Search for the cell housing the specified text and yield its (X, Y) center coordinate. 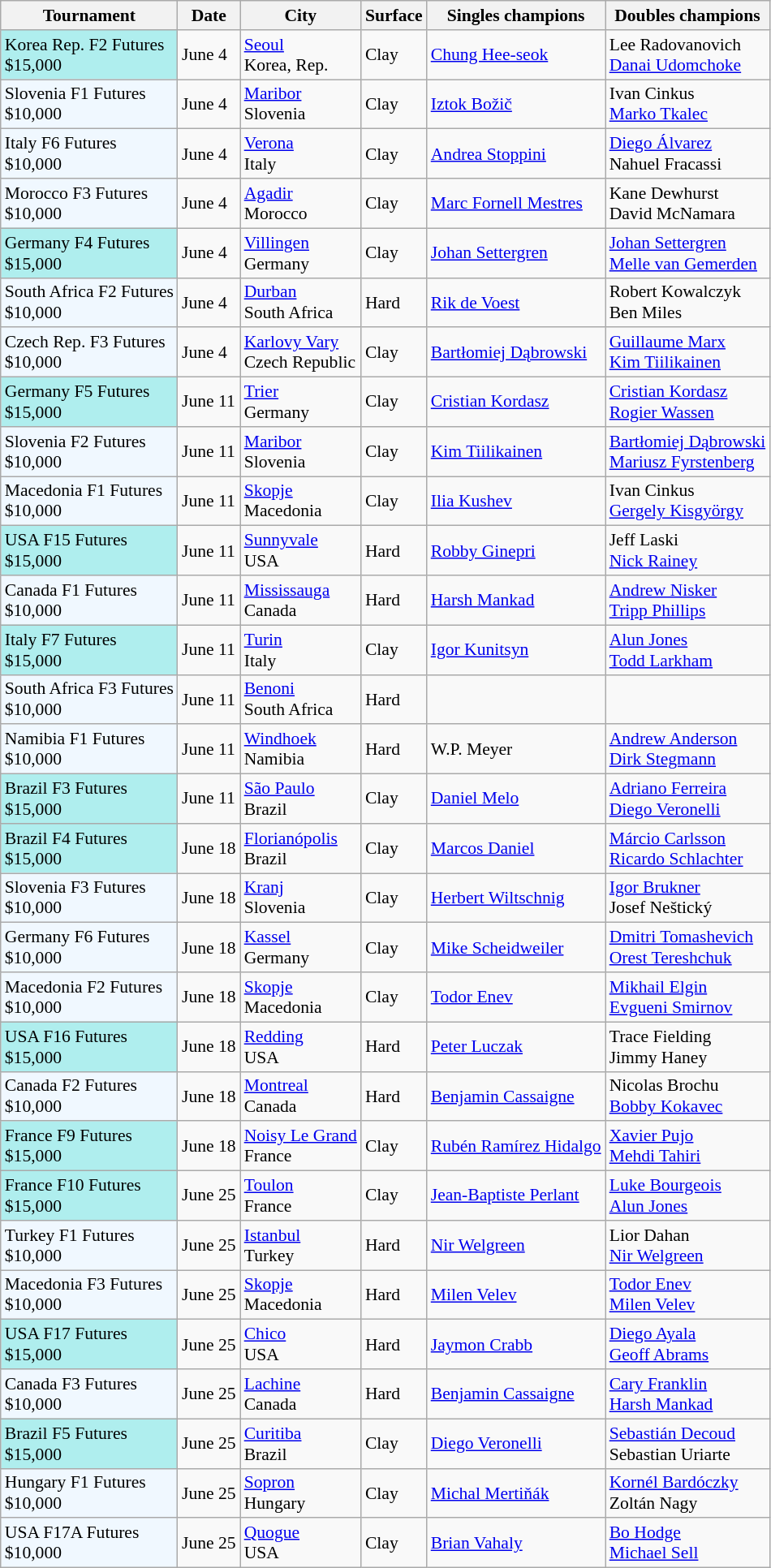
Ivan Cinkus Marko Tkalec (688, 104)
Italy F6 Futures$10,000 (89, 154)
DurbanSouth Africa (300, 302)
Johan Settergren (516, 253)
Morocco F3 Futures$10,000 (89, 203)
Marc Fornell Mestres (516, 203)
South Africa F3 Futures$10,000 (89, 700)
Germany F4 Futures$15,000 (89, 253)
Germany F5 Futures$15,000 (89, 403)
LachineCanada (300, 1394)
Guillaume Marx Kim Tiilikainen (688, 352)
VeronaItaly (300, 154)
Daniel Melo (516, 799)
Jaymon Crabb (516, 1344)
Korea Rep. F2 Futures$15,000 (89, 55)
USA F16 Futures$15,000 (89, 1047)
Diego Álvarez Nahuel Fracassi (688, 154)
Todor Enev Milen Velev (688, 1295)
Johan Settergren Melle van Gemerden (688, 253)
Robby Ginepri (516, 550)
MontrealCanada (300, 1096)
Kim Tiilikainen (516, 451)
Czech Rep. F3 Futures$10,000 (89, 352)
São PauloBrazil (300, 799)
Doubles champions (688, 15)
Brazil F4 Futures$15,000 (89, 849)
Igor Kunitsyn (516, 649)
ToulonFrance (300, 1196)
City (300, 15)
Germany F6 Futures$10,000 (89, 948)
Canada F1 Futures$10,000 (89, 601)
W.P. Meyer (516, 750)
Michal Mertiňák (516, 1493)
Cristian Kordasz Rogier Wassen (688, 403)
Xavier Pujo Mehdi Tahiri (688, 1146)
Bartłomiej Dąbrowski (516, 352)
Lee Radovanovich Danai Udomchoke (688, 55)
France F9 Futures$15,000 (89, 1146)
Robert Kowalczyk Ben Miles (688, 302)
Turkey F1 Futures$10,000 (89, 1245)
SunnyvaleUSA (300, 550)
IstanbulTurkey (300, 1245)
South Africa F2 Futures$10,000 (89, 302)
QuogueUSA (300, 1544)
Brian Vahaly (516, 1544)
FlorianópolisBrazil (300, 849)
Mike Scheidweiler (516, 948)
TrierGermany (300, 403)
Brazil F3 Futures$15,000 (89, 799)
Márcio Carlsson Ricardo Schlachter (688, 849)
Noisy Le GrandFrance (300, 1146)
Luke Bourgeois Alun Jones (688, 1196)
Hungary F1 Futures$10,000 (89, 1493)
Cristian Kordasz (516, 403)
Surface (394, 15)
Iztok Božič (516, 104)
Nicolas Brochu Bobby Kokavec (688, 1096)
Italy F7 Futures$15,000 (89, 649)
BenoniSouth Africa (300, 700)
Ivan Cinkus Gergely Kisgyörgy (688, 502)
Brazil F5 Futures$15,000 (89, 1443)
WindhoekNamibia (300, 750)
Macedonia F3 Futures$10,000 (89, 1295)
KasselGermany (300, 948)
Rik de Voest (516, 302)
Nir Welgreen (516, 1245)
Harsh Mankad (516, 601)
Slovenia F1 Futures$10,000 (89, 104)
Chung Hee-seok (516, 55)
Milen Velev (516, 1295)
SopronHungary (300, 1493)
USA F17A Futures$10,000 (89, 1544)
Diego Ayala Geoff Abrams (688, 1344)
Mikhail Elgin Evgueni Smirnov (688, 997)
Trace Fielding Jimmy Haney (688, 1047)
Bartłomiej Dąbrowski Mariusz Fyrstenberg (688, 451)
AgadirMorocco (300, 203)
ChicoUSA (300, 1344)
Ilia Kushev (516, 502)
Tournament (89, 15)
Jean-Baptiste Perlant (516, 1196)
KranjSlovenia (300, 898)
Karlovy VaryCzech Republic (300, 352)
Slovenia F3 Futures$10,000 (89, 898)
Alun Jones Todd Larkham (688, 649)
USA F17 Futures$15,000 (89, 1344)
Todor Enev (516, 997)
Slovenia F2 Futures$10,000 (89, 451)
Sebastián Decoud Sebastian Uriarte (688, 1443)
Singles champions (516, 15)
Namibia F1 Futures$10,000 (89, 750)
TurinItaly (300, 649)
Peter Luczak (516, 1047)
Canada F2 Futures$10,000 (89, 1096)
Kornél Bardóczky Zoltán Nagy (688, 1493)
Andrew Nisker Tripp Phillips (688, 601)
USA F15 Futures$15,000 (89, 550)
Jeff Laski Nick Rainey (688, 550)
Igor Brukner Josef Neštický (688, 898)
Marcos Daniel (516, 849)
Diego Veronelli (516, 1443)
Macedonia F1 Futures$10,000 (89, 502)
MississaugaCanada (300, 601)
CuritibaBrazil (300, 1443)
Lior Dahan Nir Welgreen (688, 1245)
Andrew Anderson Dirk Stegmann (688, 750)
Cary Franklin Harsh Mankad (688, 1394)
Andrea Stoppini (516, 154)
Herbert Wiltschnig (516, 898)
ReddingUSA (300, 1047)
VillingenGermany (300, 253)
France F10 Futures$15,000 (89, 1196)
Canada F3 Futures$10,000 (89, 1394)
Dmitri Tomashevich Orest Tereshchuk (688, 948)
SeoulKorea, Rep. (300, 55)
Bo Hodge Michael Sell (688, 1544)
Kane Dewhurst David McNamara (688, 203)
Rubén Ramírez Hidalgo (516, 1146)
Macedonia F2 Futures$10,000 (89, 997)
Date (209, 15)
Adriano Ferreira Diego Veronelli (688, 799)
